Capture the cell that displays the provided text and extract its [X, Y] central coordinate. 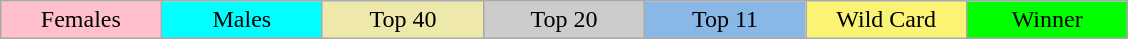
Wild Card [886, 20]
Winner [1048, 20]
Top 40 [402, 20]
Top 11 [726, 20]
Females [80, 20]
Top 20 [564, 20]
Males [242, 20]
